Identify which cell holds the provided text, then report its [X, Y] central coordinate. 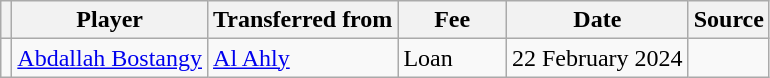
22 February 2024 [597, 58]
Source [728, 20]
Abdallah Bostangy [110, 58]
Fee [452, 20]
Date [597, 20]
Al Ahly [303, 58]
Loan [452, 58]
Player [110, 20]
Transferred from [303, 20]
